Identify which cell holds the provided text, then report its [x, y] central coordinate. 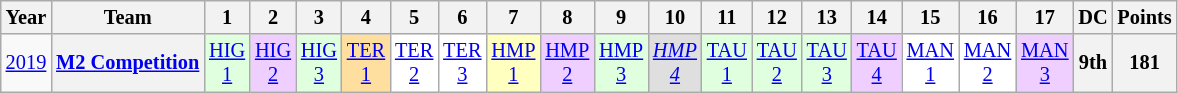
HIG1 [227, 63]
TAU1 [727, 63]
TER3 [462, 63]
HMP3 [621, 63]
MAN2 [988, 63]
MAN3 [1044, 63]
HMP2 [567, 63]
15 [930, 17]
1 [227, 17]
TER2 [414, 63]
Points [1145, 17]
17 [1044, 17]
181 [1145, 63]
12 [777, 17]
TAU2 [777, 63]
8 [567, 17]
HMP4 [675, 63]
3 [319, 17]
MAN1 [930, 63]
HIG3 [319, 63]
Year [26, 17]
6 [462, 17]
2019 [26, 63]
11 [727, 17]
TAU3 [827, 63]
16 [988, 17]
DC [1092, 17]
7 [513, 17]
4 [366, 17]
10 [675, 17]
TER1 [366, 63]
9 [621, 17]
14 [877, 17]
M2 Competition [128, 63]
13 [827, 17]
TAU4 [877, 63]
HIG2 [273, 63]
9th [1092, 63]
5 [414, 17]
2 [273, 17]
Team [128, 17]
HMP1 [513, 63]
